For the text-containing cell, return its midpoint in (X, Y) coordinate format. 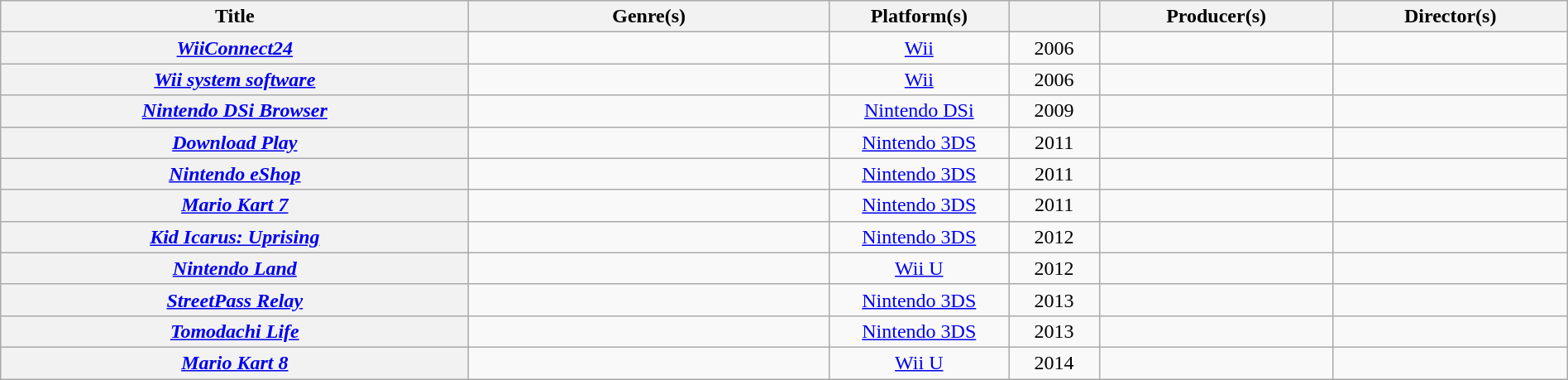
StreetPass Relay (235, 300)
2014 (1054, 363)
Nintendo eShop (235, 174)
Wii system software (235, 79)
Download Play (235, 142)
Director(s) (1451, 17)
Genre(s) (649, 17)
Kid Icarus: Uprising (235, 237)
Mario Kart 8 (235, 363)
Platform(s) (919, 17)
2009 (1054, 111)
Nintendo Land (235, 268)
Nintendo DSi Browser (235, 111)
Nintendo DSi (919, 111)
Title (235, 17)
Producer(s) (1216, 17)
WiiConnect24 (235, 48)
Tomodachi Life (235, 331)
Mario Kart 7 (235, 205)
